From the cell containing the given text, extract its center point as (x, y) coordinate. 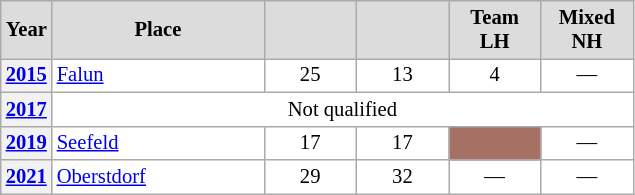
13 (402, 75)
32 (402, 177)
Oberstdorf (158, 177)
Place (158, 29)
2015 (26, 75)
2017 (26, 109)
Year (26, 29)
Team LH (494, 29)
2019 (26, 143)
2021 (26, 177)
29 (310, 177)
Mixed NH (587, 29)
25 (310, 75)
Falun (158, 75)
Not qualified (342, 109)
4 (494, 75)
Seefeld (158, 143)
